Pinpoint the cell where the given text exists, returning its [x, y] midpoint coordinate. 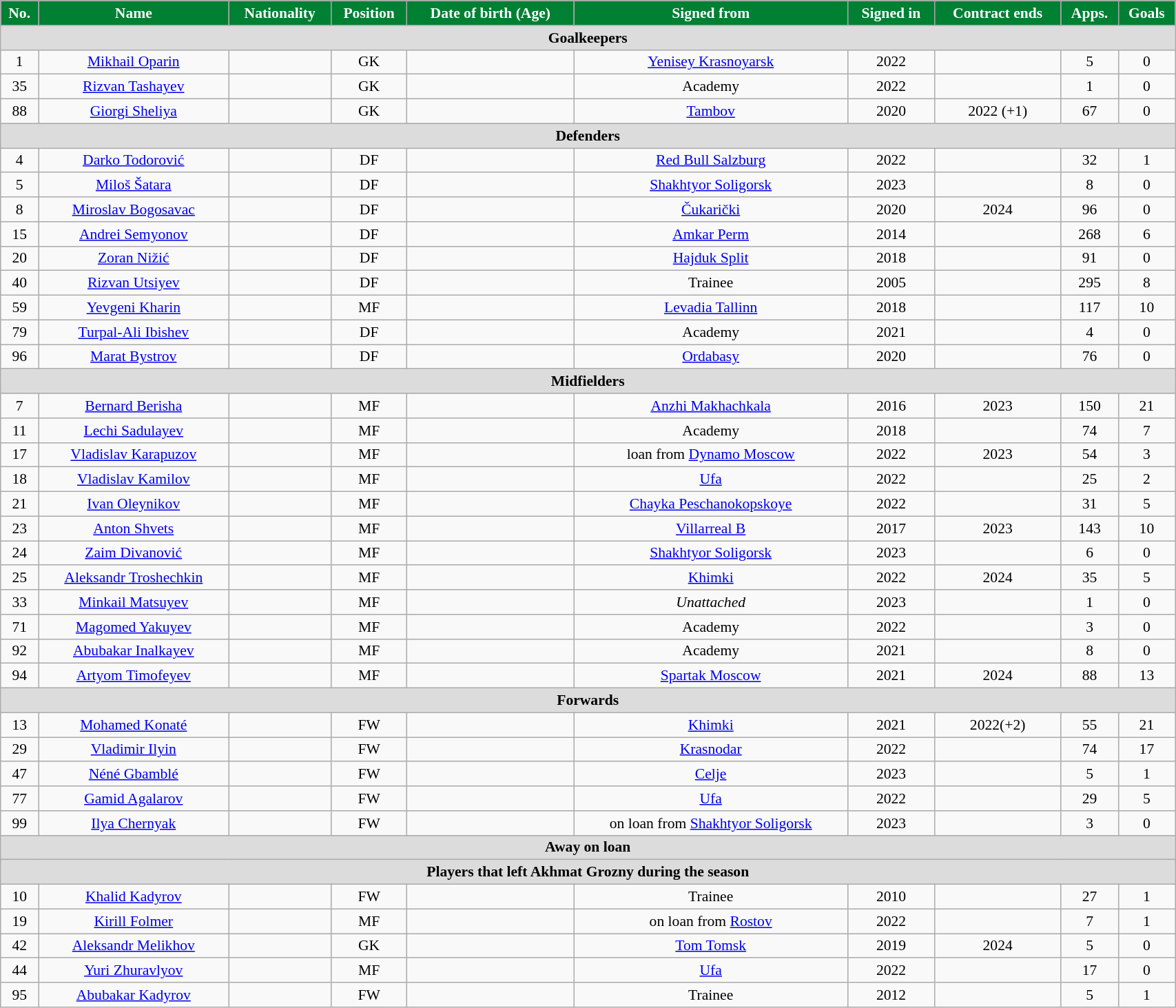
Apps. [1090, 13]
Bernard Berisha [134, 406]
Gamid Agalarov [134, 799]
loan from Dynamo Moscow [711, 455]
55 [1090, 725]
99 [19, 823]
76 [1090, 357]
27 [1090, 897]
Vladislav Karapuzov [134, 455]
Turpal-Ali Ibishev [134, 332]
Yevgeni Kharin [134, 308]
2 [1146, 480]
40 [19, 283]
295 [1090, 283]
15 [19, 234]
Players that left Akhmat Grozny during the season [588, 872]
Vladimir Ilyin [134, 750]
150 [1090, 406]
Marat Bystrov [134, 357]
2022(+2) [998, 725]
24 [19, 553]
Anton Shvets [134, 528]
77 [19, 799]
Giorgi Sheliya [134, 112]
Mohamed Konaté [134, 725]
Vladislav Kamilov [134, 480]
on loan from Shakhtyor Soligorsk [711, 823]
268 [1090, 234]
Defenders [588, 136]
Ilya Chernyak [134, 823]
67 [1090, 112]
Abubakar Kadyrov [134, 995]
117 [1090, 308]
Aleksandr Melikhov [134, 946]
Celje [711, 774]
Miroslav Bogosavac [134, 209]
59 [19, 308]
91 [1090, 258]
71 [19, 627]
18 [19, 480]
2016 [891, 406]
32 [1090, 161]
Midfielders [588, 382]
Anzhi Makhachkala [711, 406]
Minkail Matsuyev [134, 602]
Unattached [711, 602]
Abubakar Inalkayev [134, 651]
Forwards [588, 701]
23 [19, 528]
Čukarički [711, 209]
79 [19, 332]
Andrei Semyonov [134, 234]
Artyom Timofeyev [134, 676]
Levadia Tallinn [711, 308]
Goalkeepers [588, 38]
2017 [891, 528]
11 [19, 431]
Lechi Sadulayev [134, 431]
Contract ends [998, 13]
Rizvan Utsiyev [134, 283]
44 [19, 971]
Spartak Moscow [711, 676]
Signed from [711, 13]
54 [1090, 455]
2019 [891, 946]
Signed in [891, 13]
Aleksandr Troshechkin [134, 578]
Amkar Perm [711, 234]
Khalid Kadyrov [134, 897]
94 [19, 676]
Ivan Oleynikov [134, 504]
92 [19, 651]
on loan from Rostov [711, 921]
Darko Todorović [134, 161]
20 [19, 258]
2010 [891, 897]
Kirill Folmer [134, 921]
Villarreal B [711, 528]
Rizvan Tashayev [134, 87]
Krasnodar [711, 750]
31 [1090, 504]
Goals [1146, 13]
Date of birth (Age) [491, 13]
Zoran Nižić [134, 258]
Ordabasy [711, 357]
19 [19, 921]
143 [1090, 528]
33 [19, 602]
Chayka Peschanokopskoye [711, 504]
Néné Gbamblé [134, 774]
Mikhail Oparin [134, 62]
Miloš Šatara [134, 185]
Magomed Yakuyev [134, 627]
Nationality [280, 13]
Tom Tomsk [711, 946]
47 [19, 774]
Name [134, 13]
2014 [891, 234]
No. [19, 13]
Yenisey Krasnoyarsk [711, 62]
2022 (+1) [998, 112]
Hajduk Split [711, 258]
Position [369, 13]
95 [19, 995]
Yuri Zhuravlyov [134, 971]
42 [19, 946]
Red Bull Salzburg [711, 161]
2005 [891, 283]
Zaim Divanović [134, 553]
2012 [891, 995]
Away on loan [588, 847]
Tambov [711, 112]
